Locate the cell with the specified text and output its [X, Y] center coordinate. 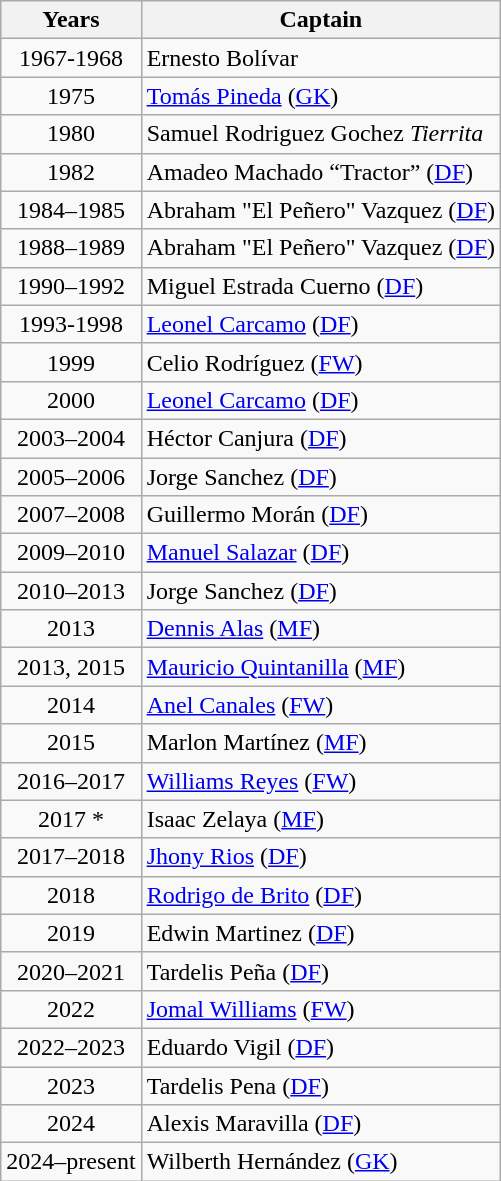
Eduardo Vigil (DF) [320, 1047]
2024 [71, 1124]
Celio Rodríguez (FW) [320, 362]
2023 [71, 1085]
1980 [71, 134]
1993-1998 [71, 324]
1982 [71, 172]
Anel Canales (FW) [320, 705]
2017–2018 [71, 857]
2015 [71, 743]
2013, 2015 [71, 667]
Mauricio Quintanilla (MF) [320, 667]
Amadeo Machado “Tractor” (DF) [320, 172]
Guillermo Morán (DF) [320, 515]
Tomás Pineda (GK) [320, 96]
2013 [71, 629]
1990–1992 [71, 286]
2009–2010 [71, 553]
2007–2008 [71, 515]
Miguel Estrada Cuerno (DF) [320, 286]
Wilberth Hernández (GK) [320, 1162]
2003–2004 [71, 438]
Jhony Rios (DF) [320, 857]
Jomal Williams (FW) [320, 1009]
2000 [71, 400]
2018 [71, 895]
2010–2013 [71, 591]
Edwin Martinez (DF) [320, 933]
1988–1989 [71, 248]
2014 [71, 705]
Years [71, 20]
Captain [320, 20]
Tardelis Peña (DF) [320, 971]
Samuel Rodriguez Gochez Tierrita [320, 134]
Marlon Martínez (MF) [320, 743]
Manuel Salazar (DF) [320, 553]
1975 [71, 96]
2022–2023 [71, 1047]
Williams Reyes (FW) [320, 781]
Isaac Zelaya (MF) [320, 819]
2017 * [71, 819]
Alexis Maravilla (DF) [320, 1124]
1999 [71, 362]
2020–2021 [71, 971]
2019 [71, 933]
Ernesto Bolívar [320, 58]
Dennis Alas (MF) [320, 629]
Tardelis Pena (DF) [320, 1085]
Héctor Canjura (DF) [320, 438]
1967-1968 [71, 58]
2022 [71, 1009]
2024–present [71, 1162]
2005–2006 [71, 477]
1984–1985 [71, 210]
Rodrigo de Brito (DF) [320, 895]
2016–2017 [71, 781]
